Find where the given text appears and provide that cell's center as (X, Y) coordinate. 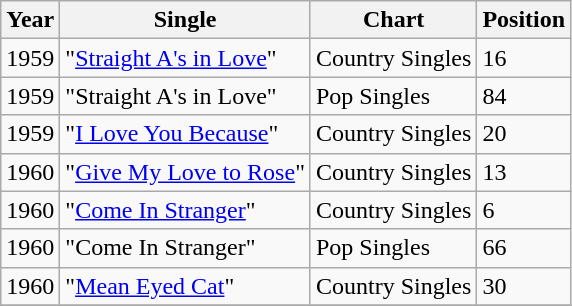
84 (524, 96)
20 (524, 134)
16 (524, 58)
"Give My Love to Rose" (186, 172)
"Mean Eyed Cat" (186, 286)
Position (524, 20)
Single (186, 20)
30 (524, 286)
13 (524, 172)
6 (524, 210)
Year (30, 20)
"I Love You Because" (186, 134)
66 (524, 248)
Chart (393, 20)
